Pinpoint the cell where the given text exists, returning its [X, Y] midpoint coordinate. 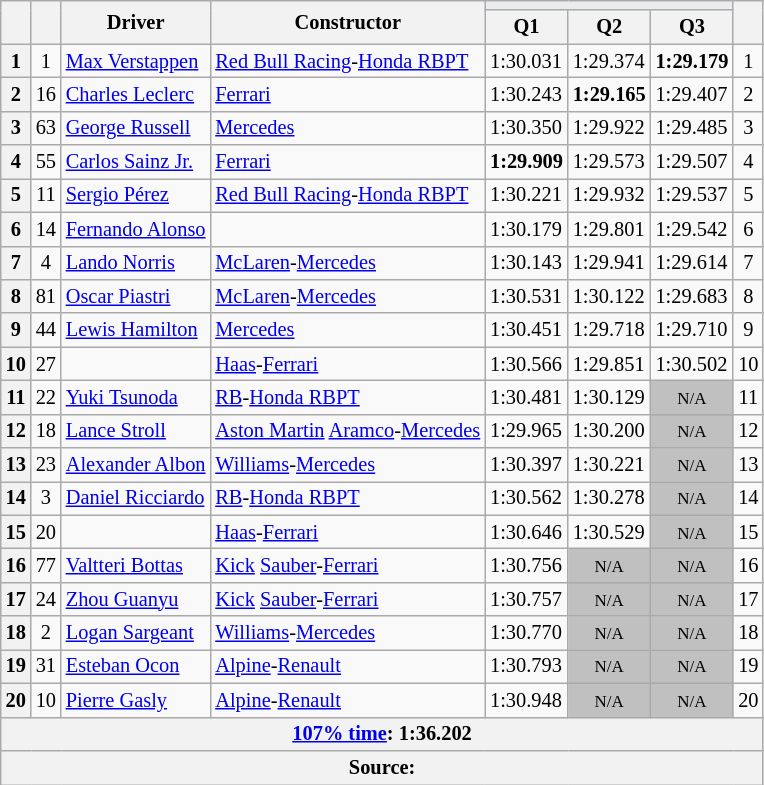
27 [46, 364]
1:30.646 [526, 532]
1:29.537 [692, 195]
Max Verstappen [136, 61]
Sergio Pérez [136, 195]
Oscar Piastri [136, 296]
1:29.965 [526, 431]
Fernando Alonso [136, 229]
Yuki Tsunoda [136, 397]
Q2 [610, 27]
1:29.932 [610, 195]
Lance Stroll [136, 431]
1:29.941 [610, 263]
1:30.757 [526, 599]
81 [46, 296]
Charles Leclerc [136, 94]
1:29.710 [692, 330]
1:29.374 [610, 61]
Alexander Albon [136, 465]
1:30.350 [526, 128]
1:29.542 [692, 229]
31 [46, 666]
1:30.397 [526, 465]
1:30.200 [610, 431]
1:30.481 [526, 397]
44 [46, 330]
1:30.451 [526, 330]
1:29.683 [692, 296]
1:29.573 [610, 162]
1:30.129 [610, 397]
George Russell [136, 128]
23 [46, 465]
Valtteri Bottas [136, 565]
Q1 [526, 27]
Lando Norris [136, 263]
Aston Martin Aramco-Mercedes [348, 431]
1:30.562 [526, 498]
107% time: 1:36.202 [382, 734]
1:30.502 [692, 364]
1:29.909 [526, 162]
1:30.179 [526, 229]
Pierre Gasly [136, 700]
Source: [382, 767]
1:29.485 [692, 128]
55 [46, 162]
Zhou Guanyu [136, 599]
1:29.851 [610, 364]
1:30.770 [526, 633]
1:30.243 [526, 94]
1:29.922 [610, 128]
1:29.165 [610, 94]
Carlos Sainz Jr. [136, 162]
1:30.529 [610, 532]
1:30.278 [610, 498]
Q3 [692, 27]
1:30.566 [526, 364]
24 [46, 599]
1:29.507 [692, 162]
1:29.614 [692, 263]
Daniel Ricciardo [136, 498]
63 [46, 128]
Logan Sargeant [136, 633]
1:30.793 [526, 666]
22 [46, 397]
1:30.948 [526, 700]
1:30.031 [526, 61]
1:29.407 [692, 94]
1:30.143 [526, 263]
1:30.531 [526, 296]
Esteban Ocon [136, 666]
Constructor [348, 22]
1:30.756 [526, 565]
1:29.179 [692, 61]
77 [46, 565]
Driver [136, 22]
1:29.801 [610, 229]
1:29.718 [610, 330]
Lewis Hamilton [136, 330]
1:30.122 [610, 296]
